Capture the cell that displays the provided text and extract its [X, Y] central coordinate. 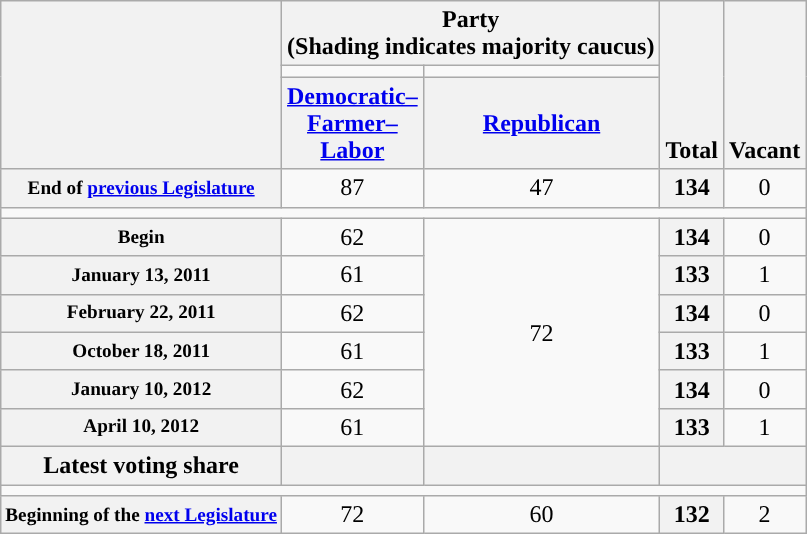
Beginning of the next Legislature [142, 515]
Party (Shading indicates majority caucus) [471, 34]
April 10, 2012 [142, 427]
Total [692, 85]
Begin [142, 237]
47 [542, 188]
October 18, 2011 [142, 351]
End of previous Legislature [142, 188]
Democratic–Farmer–Labor [353, 123]
2 [764, 515]
60 [542, 515]
132 [692, 515]
Republican [542, 123]
Vacant [764, 85]
Latest voting share [142, 465]
February 22, 2011 [142, 313]
January 10, 2012 [142, 389]
87 [353, 188]
January 13, 2011 [142, 275]
